Pinpoint the cell where the given text exists, returning its [X, Y] midpoint coordinate. 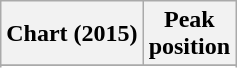
Peakposition [189, 34]
Chart (2015) [72, 34]
